Search for the cell housing the specified text and yield its [X, Y] center coordinate. 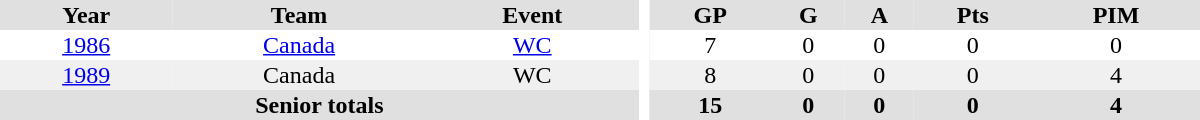
Team [298, 15]
Year [86, 15]
8 [710, 75]
1989 [86, 75]
Event [532, 15]
7 [710, 45]
Senior totals [320, 105]
15 [710, 105]
A [880, 15]
G [808, 15]
Pts [973, 15]
GP [710, 15]
1986 [86, 45]
PIM [1116, 15]
